Determine the [x, y] coordinate at the center of the cell enclosing the given text.  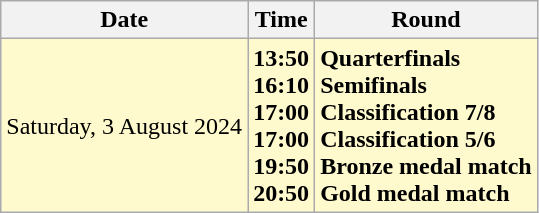
Time [282, 20]
Date [124, 20]
Round [426, 20]
13:5016:1017:0017:0019:5020:50 [282, 126]
Saturday, 3 August 2024 [124, 126]
QuarterfinalsSemifinalsClassification 7/8Classification 5/6Bronze medal matchGold medal match [426, 126]
